Output the [X, Y] coordinate of the center of the cell containing the given text.  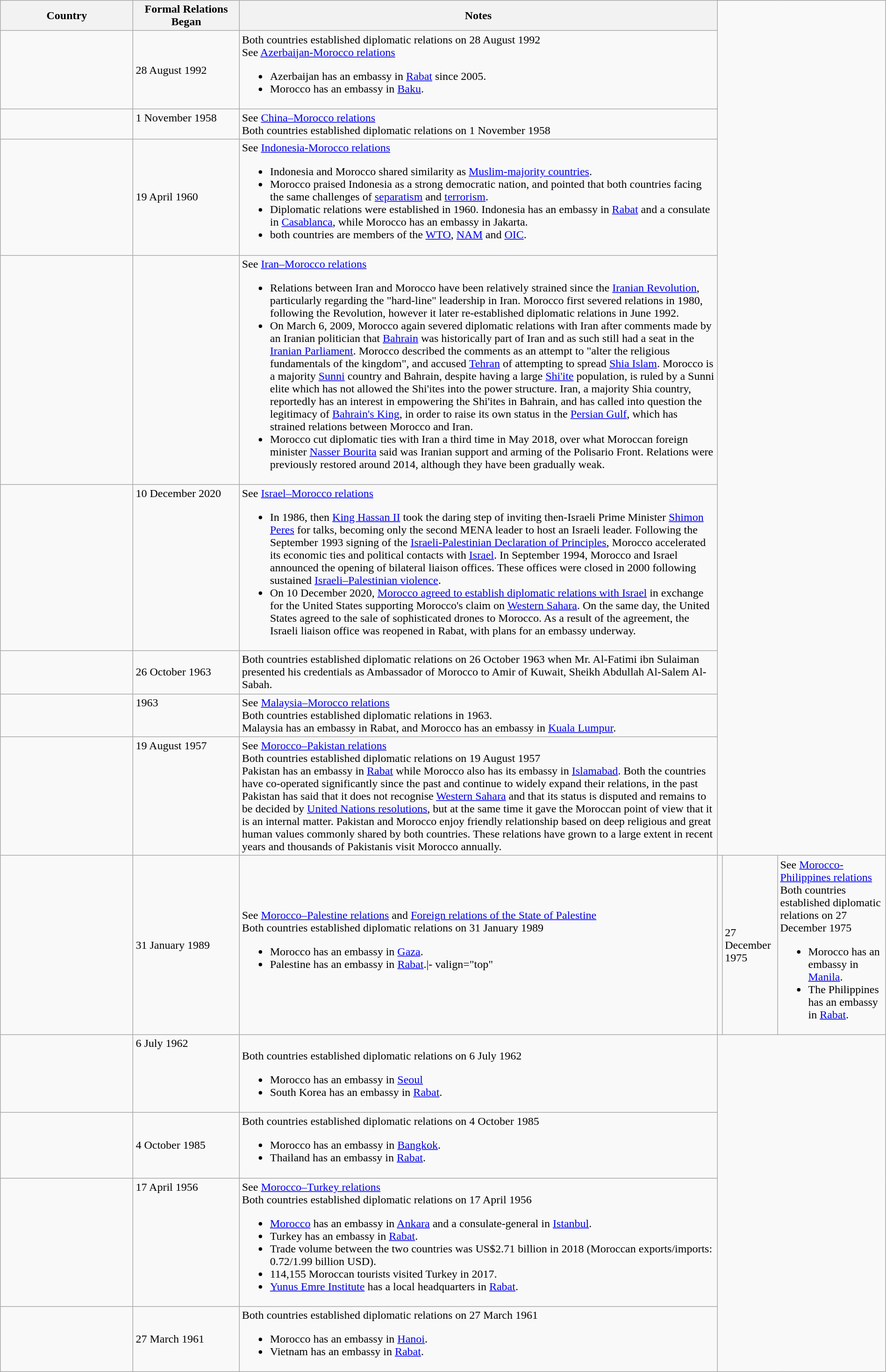
19 August 1957 [186, 796]
Notes [478, 16]
19 April 1960 [186, 197]
26 October 1963 [186, 672]
4 October 1985 [186, 1145]
28 August 1992 [186, 70]
See China–Morocco relationsBoth countries established diplomatic relations on 1 November 1958 [478, 124]
Formal Relations Began [186, 16]
Both countries established diplomatic relations on 4 October 1985Morocco has an embassy in Bangkok.Thailand has an embassy in Rabat. [478, 1145]
1 November 1958 [186, 124]
17 April 1956 [186, 1243]
Both countries established diplomatic relations on 6 July 1962Morocco has an embassy in SeoulSouth Korea has an embassy in Rabat. [478, 1073]
27 December 1975 [750, 945]
Country [67, 16]
6 July 1962 [186, 1073]
27 March 1961 [186, 1339]
Both countries established diplomatic relations on 27 March 1961Morocco has an embassy in Hanoi.Vietnam has an embassy in Rabat. [478, 1339]
31 January 1989 [186, 945]
10 December 2020 [186, 568]
1963 [186, 715]
